From the cell containing the given text, extract its center point as (X, Y) coordinate. 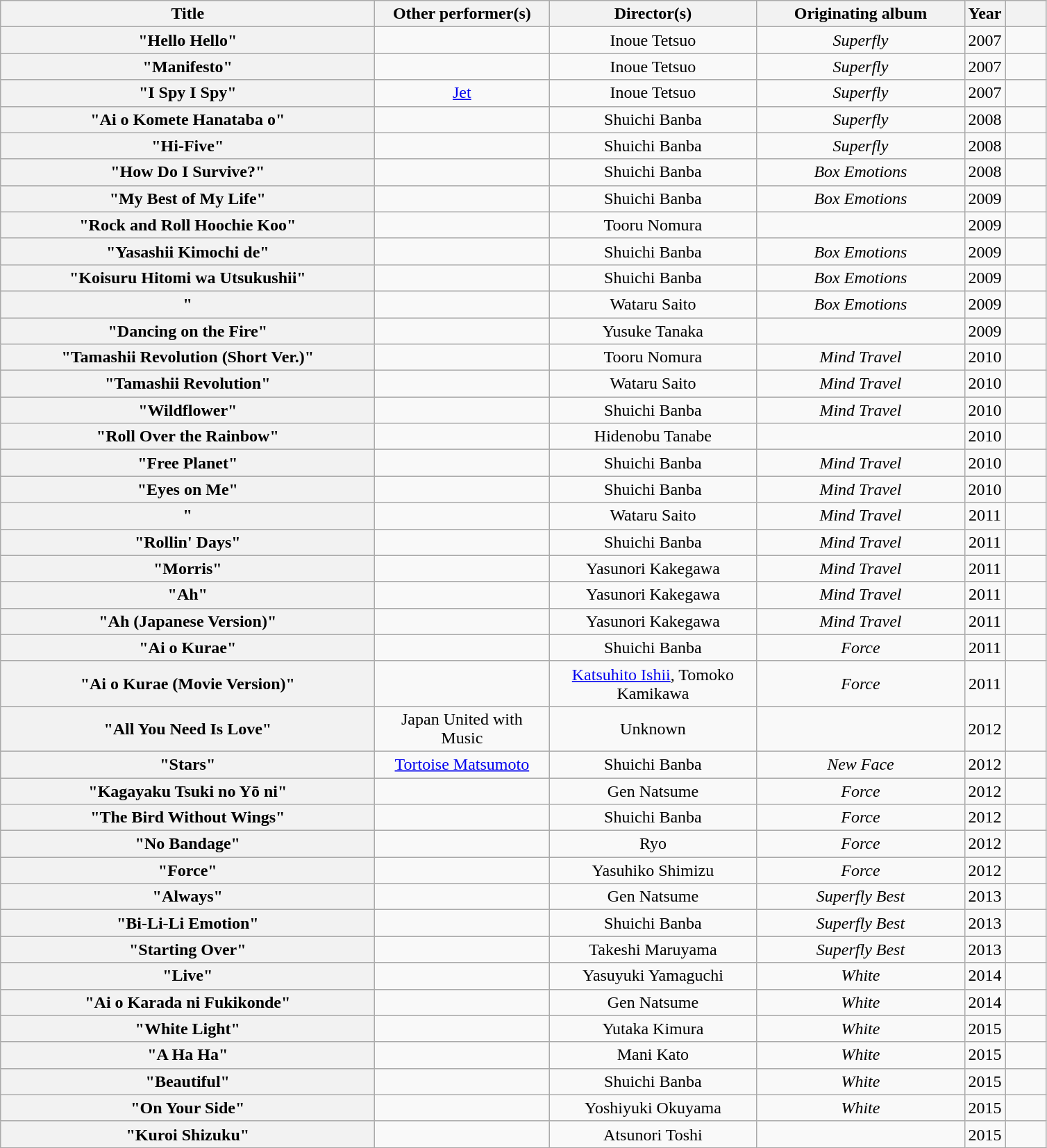
Katsuhito Ishii, Tomoko Kamikawa (653, 683)
"How Do I Survive?" (187, 172)
Unknown (653, 729)
Takeshi Maruyama (653, 949)
"White Light" (187, 1029)
Originating album (861, 14)
"Wildflower" (187, 410)
"Morris" (187, 568)
Year (985, 14)
"Roll Over the Rainbow" (187, 437)
"Ai o Kurae" (187, 648)
"All You Need Is Love" (187, 729)
"Hi-Five" (187, 146)
"Always" (187, 897)
"My Best of My Life" (187, 199)
"Free Planet" (187, 463)
"Dancing on the Fire" (187, 331)
"Hello Hello" (187, 40)
Other performer(s) (462, 14)
"Ai o Karada ni Fukikonde" (187, 1002)
"Beautiful" (187, 1081)
"Tamashii Revolution (Short Ver.)" (187, 357)
"Bi-Li-Li Emotion" (187, 923)
Title (187, 14)
"On Your Side" (187, 1108)
Director(s) (653, 14)
"Yasashii Kimochi de" (187, 251)
Jet (462, 93)
"Force" (187, 870)
"Koisuru Hitomi wa Utsukushii" (187, 278)
"Ai o Komete Hanataba o" (187, 119)
Yasuhiko Shimizu (653, 870)
"I Spy I Spy" (187, 93)
"Live" (187, 976)
"Stars" (187, 764)
"The Bird Without Wings" (187, 818)
Yasuyuki Yamaguchi (653, 976)
Atsunori Toshi (653, 1134)
"Rock and Roll Hoochie Koo" (187, 225)
Ryo (653, 844)
"Starting Over" (187, 949)
Yoshiyuki Okuyama (653, 1108)
"Tamashii Revolution" (187, 384)
"A Ha Ha" (187, 1055)
"Ah" (187, 595)
"Kagayaku Tsuki no Yō ni" (187, 791)
Hidenobu Tanabe (653, 437)
Japan United with Music (462, 729)
Yutaka Kimura (653, 1029)
Yusuke Tanaka (653, 331)
"Ah (Japanese Version)" (187, 621)
"Manifesto" (187, 67)
"Eyes on Me" (187, 489)
"No Bandage" (187, 844)
"Ai o Kurae (Movie Version)" (187, 683)
"Kuroi Shizuku" (187, 1134)
"Rollin' Days" (187, 542)
Mani Kato (653, 1055)
Tortoise Matsumoto (462, 764)
New Face (861, 764)
